Provide the [x, y] coordinate of the cell's center where the given text is located.  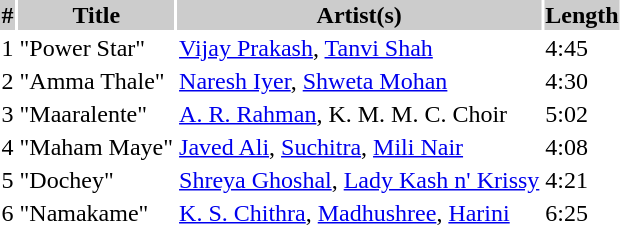
Length [582, 15]
4 [8, 147]
Vijay Prakash, Tanvi Shah [360, 48]
4:08 [582, 147]
"Maaralente" [96, 114]
Javed Ali, Suchitra, Mili Nair [360, 147]
# [8, 15]
"Dochey" [96, 180]
"Power Star" [96, 48]
3 [8, 114]
Shreya Ghoshal, Lady Kash n' Krissy [360, 180]
Title [96, 15]
"Maham Maye" [96, 147]
"Amma Thale" [96, 81]
4:21 [582, 180]
2 [8, 81]
4:45 [582, 48]
Artist(s) [360, 15]
5 [8, 180]
5:02 [582, 114]
4:30 [582, 81]
Naresh Iyer, Shweta Mohan [360, 81]
1 [8, 48]
A. R. Rahman, K. M. M. C. Choir [360, 114]
